Return (x, y) of the center of cell containing provided text 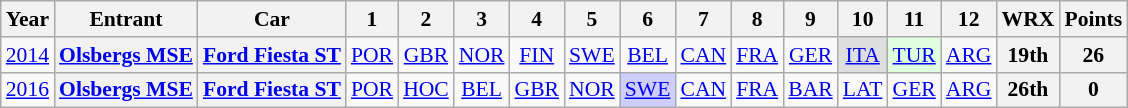
2016 (28, 90)
0 (1093, 90)
10 (863, 19)
7 (703, 19)
8 (757, 19)
TUR (914, 55)
Year (28, 19)
WRX (1028, 19)
26 (1093, 55)
4 (536, 19)
11 (914, 19)
ITA (863, 55)
26th (1028, 90)
LAT (863, 90)
9 (810, 19)
5 (592, 19)
3 (482, 19)
2014 (28, 55)
Car (272, 19)
12 (969, 19)
2 (426, 19)
Points (1093, 19)
Entrant (126, 19)
BAR (810, 90)
19th (1028, 55)
FIN (536, 55)
HOC (426, 90)
1 (372, 19)
6 (648, 19)
